Search for the cell housing the specified text and yield its [X, Y] center coordinate. 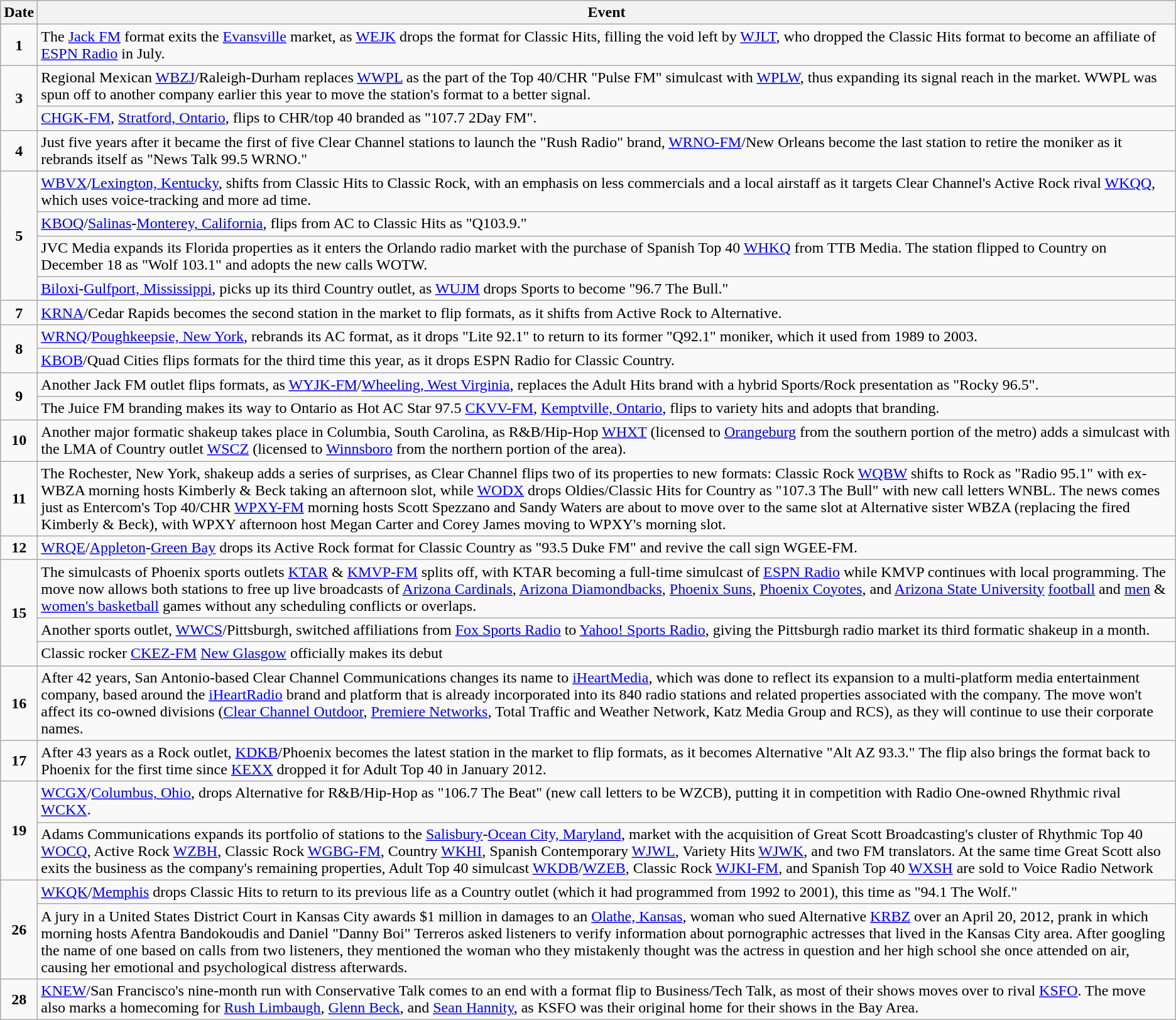
Event [607, 13]
3 [19, 98]
1 [19, 45]
9 [19, 396]
8 [19, 348]
CHGK-FM, Stratford, Ontario, flips to CHR/top 40 branded as "107.7 2Day FM". [607, 118]
7 [19, 312]
16 [19, 703]
WRQE/Appleton-Green Bay drops its Active Rock format for Classic Country as "93.5 Duke FM" and revive the call sign WGEE-FM. [607, 548]
28 [19, 999]
KRNA/Cedar Rapids becomes the second station in the market to flip formats, as it shifts from Active Rock to Alternative. [607, 312]
Date [19, 13]
17 [19, 760]
KBOB/Quad Cities flips formats for the third time this year, as it drops ESPN Radio for Classic Country. [607, 360]
11 [19, 499]
Biloxi-Gulfport, Mississippi, picks up its third Country outlet, as WUJM drops Sports to become "96.7 The Bull." [607, 288]
KBOQ/Salinas-Monterey, California, flips from AC to Classic Hits as "Q103.9." [607, 224]
Classic rocker CKEZ-FM New Glasgow officially makes its debut [607, 654]
4 [19, 151]
19 [19, 831]
10 [19, 441]
26 [19, 929]
15 [19, 613]
5 [19, 236]
The Juice FM branding makes its way to Ontario as Hot AC Star 97.5 CKVV-FM, Kemptville, Ontario, flips to variety hits and adopts that branding. [607, 409]
12 [19, 548]
